Detect which cell encompasses the target text, then output its [x, y] center coordinate. 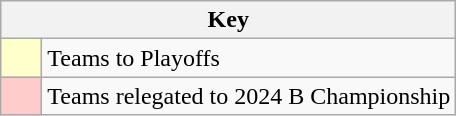
Key [228, 20]
Teams to Playoffs [249, 58]
Teams relegated to 2024 B Championship [249, 96]
